Find where the given text appears and provide that cell's center as [X, Y] coordinate. 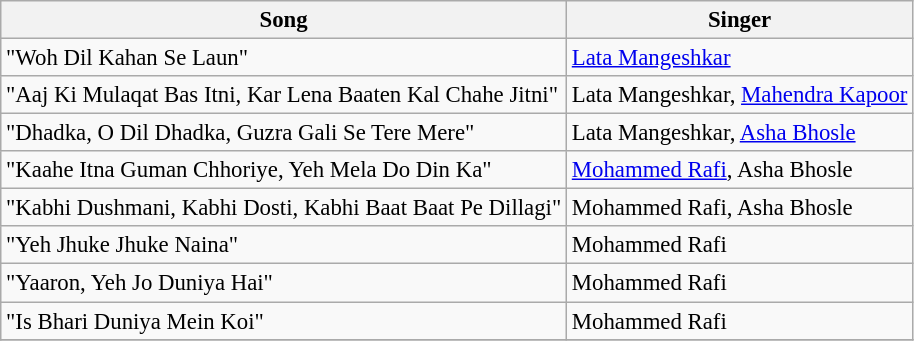
"Aaj Ki Mulaqat Bas Itni, Kar Lena Baaten Kal Chahe Jitni" [284, 95]
Song [284, 20]
Lata Mangeshkar, Asha Bhosle [739, 133]
"Woh Dil Kahan Se Laun" [284, 58]
Lata Mangeshkar, Mahendra Kapoor [739, 95]
"Dhadka, O Dil Dhadka, Guzra Gali Se Tere Mere" [284, 133]
"Yaaron, Yeh Jo Duniya Hai" [284, 283]
"Is Bhari Duniya Mein Koi" [284, 321]
"Kaahe Itna Guman Chhoriye, Yeh Mela Do Din Ka" [284, 170]
"Yeh Jhuke Jhuke Naina" [284, 245]
Singer [739, 20]
"Kabhi Dushmani, Kabhi Dosti, Kabhi Baat Baat Pe Dillagi" [284, 208]
Lata Mangeshkar [739, 58]
